Identify which cell holds the provided text, then report its (x, y) central coordinate. 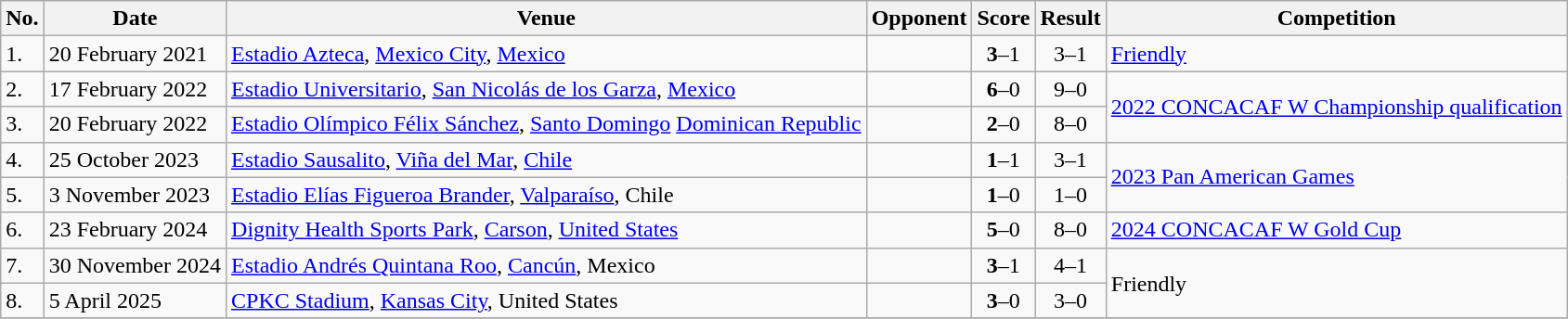
Estadio Azteca, Mexico City, Mexico (547, 54)
Date (135, 19)
CPKC Stadium, Kansas City, United States (547, 300)
Result (1070, 19)
20 February 2022 (135, 124)
23 February 2024 (135, 230)
7. (22, 265)
Estadio Andrés Quintana Roo, Cancún, Mexico (547, 265)
6. (22, 230)
4. (22, 159)
25 October 2023 (135, 159)
20 February 2021 (135, 54)
8. (22, 300)
2024 CONCACAF W Gold Cup (1337, 230)
9–0 (1070, 89)
6–0 (1004, 89)
No. (22, 19)
3. (22, 124)
Dignity Health Sports Park, Carson, United States (547, 230)
5. (22, 195)
5–0 (1004, 230)
5 April 2025 (135, 300)
4–1 (1070, 265)
2. (22, 89)
Estadio Olímpico Félix Sánchez, Santo Domingo Dominican Republic (547, 124)
3 November 2023 (135, 195)
17 February 2022 (135, 89)
Competition (1337, 19)
2–0 (1004, 124)
Estadio Universitario, San Nicolás de los Garza, Mexico (547, 89)
Opponent (919, 19)
30 November 2024 (135, 265)
Estadio Sausalito, Viña del Mar, Chile (547, 159)
Score (1004, 19)
1–1 (1004, 159)
Venue (547, 19)
2023 Pan American Games (1337, 177)
1. (22, 54)
Estadio Elías Figueroa Brander, Valparaíso, Chile (547, 195)
2022 CONCACAF W Championship qualification (1337, 107)
